Search for the cell housing the specified text and yield its [x, y] center coordinate. 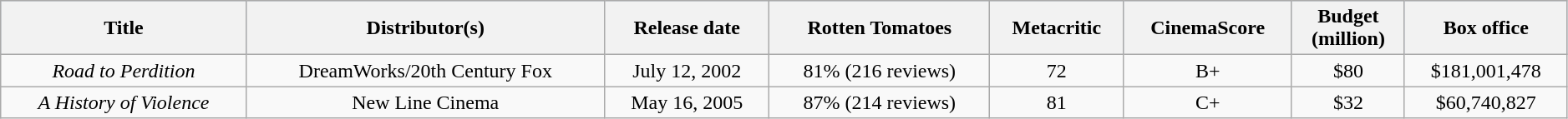
$60,740,827 [1485, 102]
$80 [1348, 71]
Metacritic [1057, 28]
87% (214 reviews) [880, 102]
Rotten Tomatoes [880, 28]
July 12, 2002 [687, 71]
May 16, 2005 [687, 102]
Box office [1485, 28]
Title [124, 28]
Budget (million) [1348, 28]
A History of Violence [124, 102]
Road to Perdition [124, 71]
$181,001,478 [1485, 71]
CinemaScore [1208, 28]
Distributor(s) [425, 28]
DreamWorks/20th Century Fox [425, 71]
Release date [687, 28]
72 [1057, 71]
$32 [1348, 102]
81% (216 reviews) [880, 71]
New Line Cinema [425, 102]
C+ [1208, 102]
81 [1057, 102]
B+ [1208, 71]
